Capture the cell that displays the provided text and extract its [X, Y] central coordinate. 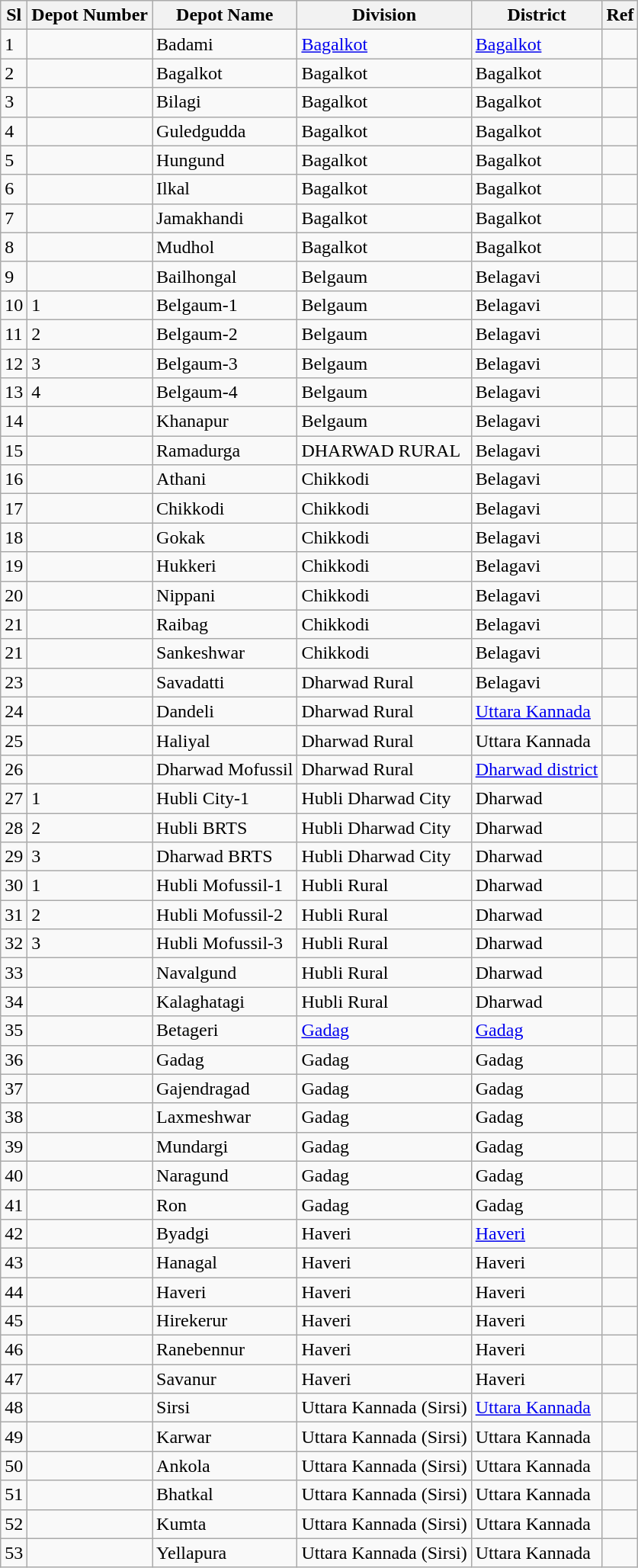
15 [14, 451]
Hubli Mofussil-3 [225, 944]
24 [14, 711]
Savadatti [225, 682]
Depot Number [90, 15]
Badami [225, 44]
Athani [225, 479]
District [537, 15]
Gokak [225, 537]
Laxmeshwar [225, 1117]
34 [14, 1002]
Raibag [225, 624]
33 [14, 973]
Hanagal [225, 1262]
Belgaum-1 [225, 305]
Haliyal [225, 740]
31 [14, 915]
Dharwad district [537, 769]
Ron [225, 1204]
Yellapura [225, 1553]
Naragund [225, 1175]
Hukkeri [225, 566]
Betageri [225, 1031]
26 [14, 769]
12 [14, 364]
Kalaghatagi [225, 1002]
Jamakhandi [225, 218]
Belgaum-3 [225, 364]
Kumta [225, 1524]
8 [14, 247]
Navalgund [225, 973]
DHARWAD RURAL [384, 451]
39 [14, 1146]
Bilagi [225, 102]
14 [14, 422]
Bailhongal [225, 276]
Hirekerur [225, 1321]
Nippani [225, 595]
45 [14, 1321]
52 [14, 1524]
Mundargi [225, 1146]
25 [14, 740]
44 [14, 1292]
17 [14, 508]
Bhatkal [225, 1495]
38 [14, 1117]
20 [14, 595]
46 [14, 1350]
5 [14, 160]
35 [14, 1031]
Hubli Mofussil-2 [225, 915]
49 [14, 1437]
53 [14, 1553]
28 [14, 827]
Sl [14, 15]
42 [14, 1233]
51 [14, 1495]
Gajendragad [225, 1089]
Dandeli [225, 711]
Belgaum-2 [225, 334]
30 [14, 886]
Belgaum-4 [225, 393]
43 [14, 1262]
23 [14, 682]
18 [14, 537]
47 [14, 1379]
Ramadurga [225, 451]
50 [14, 1466]
Dharwad Mofussil [225, 769]
36 [14, 1060]
29 [14, 857]
Sankeshwar [225, 653]
Ankola [225, 1466]
Depot Name [225, 15]
Ilkal [225, 189]
10 [14, 305]
Division [384, 15]
19 [14, 566]
Savanur [225, 1379]
Sirsi [225, 1408]
11 [14, 334]
13 [14, 393]
Ranebennur [225, 1350]
41 [14, 1204]
Hubli City-1 [225, 798]
16 [14, 479]
37 [14, 1089]
32 [14, 944]
Dharwad BRTS [225, 857]
40 [14, 1175]
Mudhol [225, 247]
7 [14, 218]
27 [14, 798]
9 [14, 276]
Hubli BRTS [225, 827]
Byadgi [225, 1233]
Guledgudda [225, 131]
Hubli Mofussil-1 [225, 886]
Khanapur [225, 422]
48 [14, 1408]
Ref [620, 15]
Hungund [225, 160]
Karwar [225, 1437]
6 [14, 189]
